Pinpoint the cell where the given text exists, returning its [X, Y] midpoint coordinate. 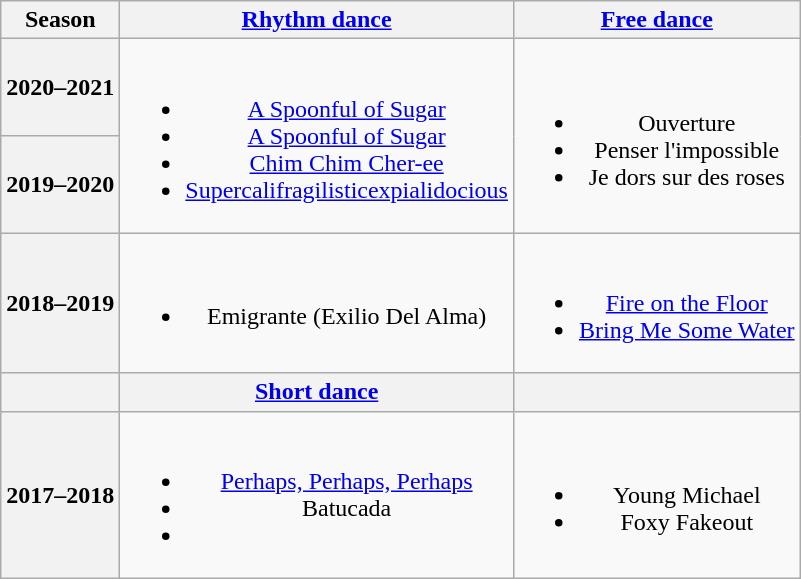
2018–2019 [60, 303]
Free dance [656, 20]
OuverturePenser l'impossibleJe dors sur des roses [656, 136]
2017–2018 [60, 494]
2019–2020 [60, 184]
Fire on the FloorBring Me Some Water [656, 303]
Rhythm dance [317, 20]
Young MichaelFoxy Fakeout [656, 494]
Short dance [317, 392]
Perhaps, Perhaps, Perhaps Batucada [317, 494]
A Spoonful of Sugar A Spoonful of Sugar Chim Chim Cher-ee Supercalifragilisticexpialidocious [317, 136]
Season [60, 20]
2020–2021 [60, 88]
Emigrante (Exilio Del Alma) [317, 303]
